Search for the cell housing the specified text and yield its [x, y] center coordinate. 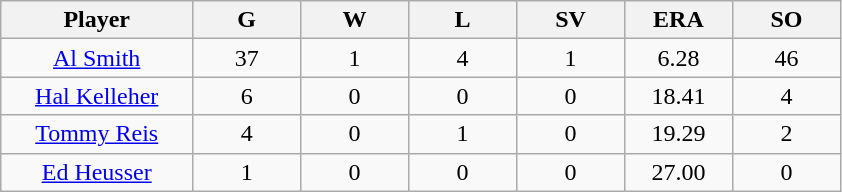
G [247, 20]
37 [247, 58]
6.28 [678, 58]
18.41 [678, 96]
SO [786, 20]
27.00 [678, 172]
Ed Heusser [97, 172]
SV [571, 20]
Tommy Reis [97, 134]
Hal Kelleher [97, 96]
6 [247, 96]
W [355, 20]
Player [97, 20]
46 [786, 58]
ERA [678, 20]
19.29 [678, 134]
2 [786, 134]
L [463, 20]
Al Smith [97, 58]
